Pinpoint the cell where the given text exists, returning its [x, y] midpoint coordinate. 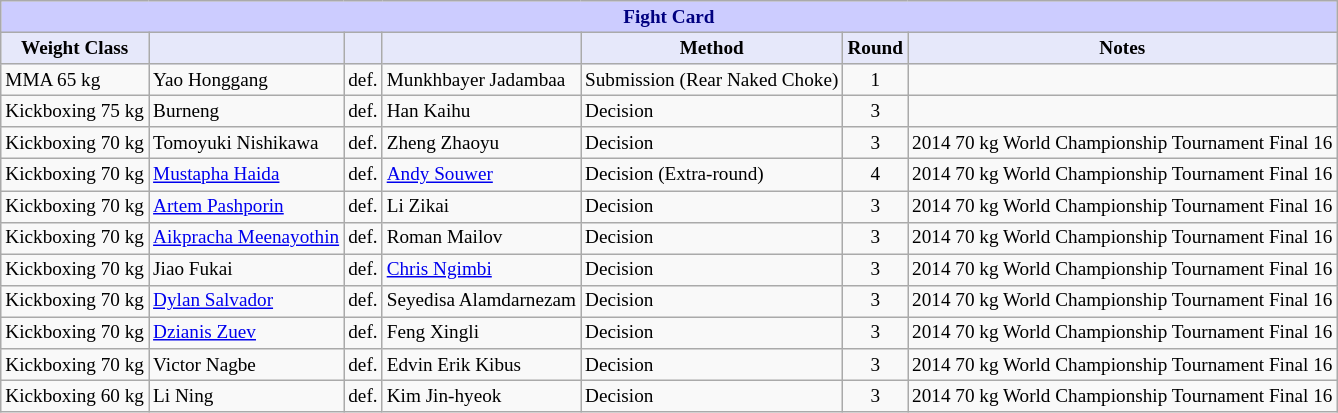
Artem Pashporin [246, 206]
Yao Honggang [246, 80]
Burneng [246, 111]
Chris Ngimbi [481, 270]
Munkhbayer Jadambaa [481, 80]
Jiao Fukai [246, 270]
Fight Card [669, 17]
Mustapha Haida [246, 175]
Seyedisa Alamdarnezam [481, 301]
Kickboxing 75 kg [75, 111]
Kim Jin-hyeok [481, 396]
Zheng Zhaoyu [481, 143]
Kickboxing 60 kg [75, 396]
Tomoyuki Nishikawa [246, 143]
Dzianis Zuev [246, 333]
Feng Xingli [481, 333]
Decision (Extra-round) [712, 175]
1 [876, 80]
Method [712, 48]
Round [876, 48]
Submission (Rear Naked Choke) [712, 80]
MMA 65 kg [75, 80]
Victor Nagbe [246, 365]
Roman Mailov [481, 238]
Edvin Erik Kibus [481, 365]
Aikpracha Meenayothin [246, 238]
4 [876, 175]
Weight Class [75, 48]
Andy Souwer [481, 175]
Li Zikai [481, 206]
Han Kaihu [481, 111]
Notes [1122, 48]
Li Ning [246, 396]
Dylan Salvador [246, 301]
